Return (X, Y) of the center of cell containing provided text 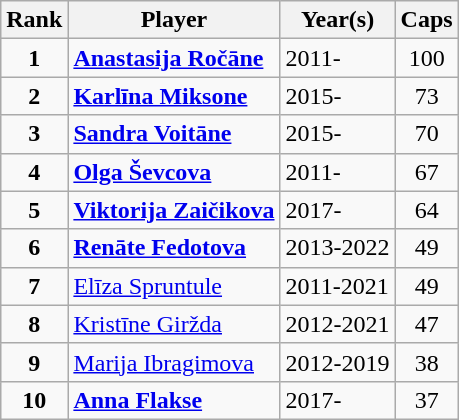
Anastasija Ročāne (174, 58)
Olga Ševcova (174, 172)
Marija Ibragimova (174, 362)
37 (426, 400)
2012-2021 (338, 324)
8 (34, 324)
2 (34, 96)
1 (34, 58)
2012-2019 (338, 362)
Rank (34, 20)
Year(s) (338, 20)
4 (34, 172)
2013-2022 (338, 248)
64 (426, 210)
6 (34, 248)
5 (34, 210)
Viktorija Zaičikova (174, 210)
Player (174, 20)
10 (34, 400)
100 (426, 58)
9 (34, 362)
Renāte Fedotova (174, 248)
73 (426, 96)
67 (426, 172)
Elīza Spruntule (174, 286)
7 (34, 286)
3 (34, 134)
47 (426, 324)
Anna Flakse (174, 400)
Sandra Voitāne (174, 134)
2011-2021 (338, 286)
Kristīne Giržda (174, 324)
70 (426, 134)
Karlīna Miksone (174, 96)
Caps (426, 20)
38 (426, 362)
